Search for the cell housing the specified text and yield its [x, y] center coordinate. 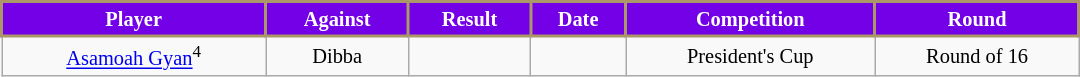
Asamoah Gyan4 [134, 56]
Date [578, 18]
Round [977, 18]
Competition [750, 18]
President's Cup [750, 56]
Dibba [338, 56]
Player [134, 18]
Round of 16 [977, 56]
Result [470, 18]
Against [338, 18]
